Provide the [x, y] coordinate of the cell's center where the given text is located.  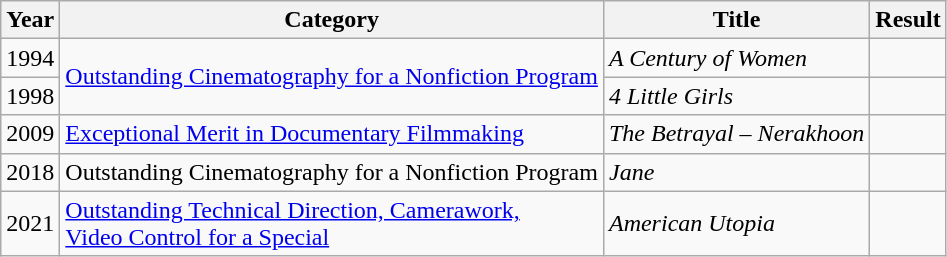
Outstanding Technical Direction, Camerawork,Video Control for a Special [332, 224]
2018 [30, 172]
Category [332, 20]
Jane [736, 172]
Year [30, 20]
Exceptional Merit in Documentary Filmmaking [332, 134]
2021 [30, 224]
Result [908, 20]
4 Little Girls [736, 96]
The Betrayal – Nerakhoon [736, 134]
A Century of Women [736, 58]
1994 [30, 58]
American Utopia [736, 224]
Title [736, 20]
1998 [30, 96]
2009 [30, 134]
